For the text-containing cell, return its midpoint in (x, y) coordinate format. 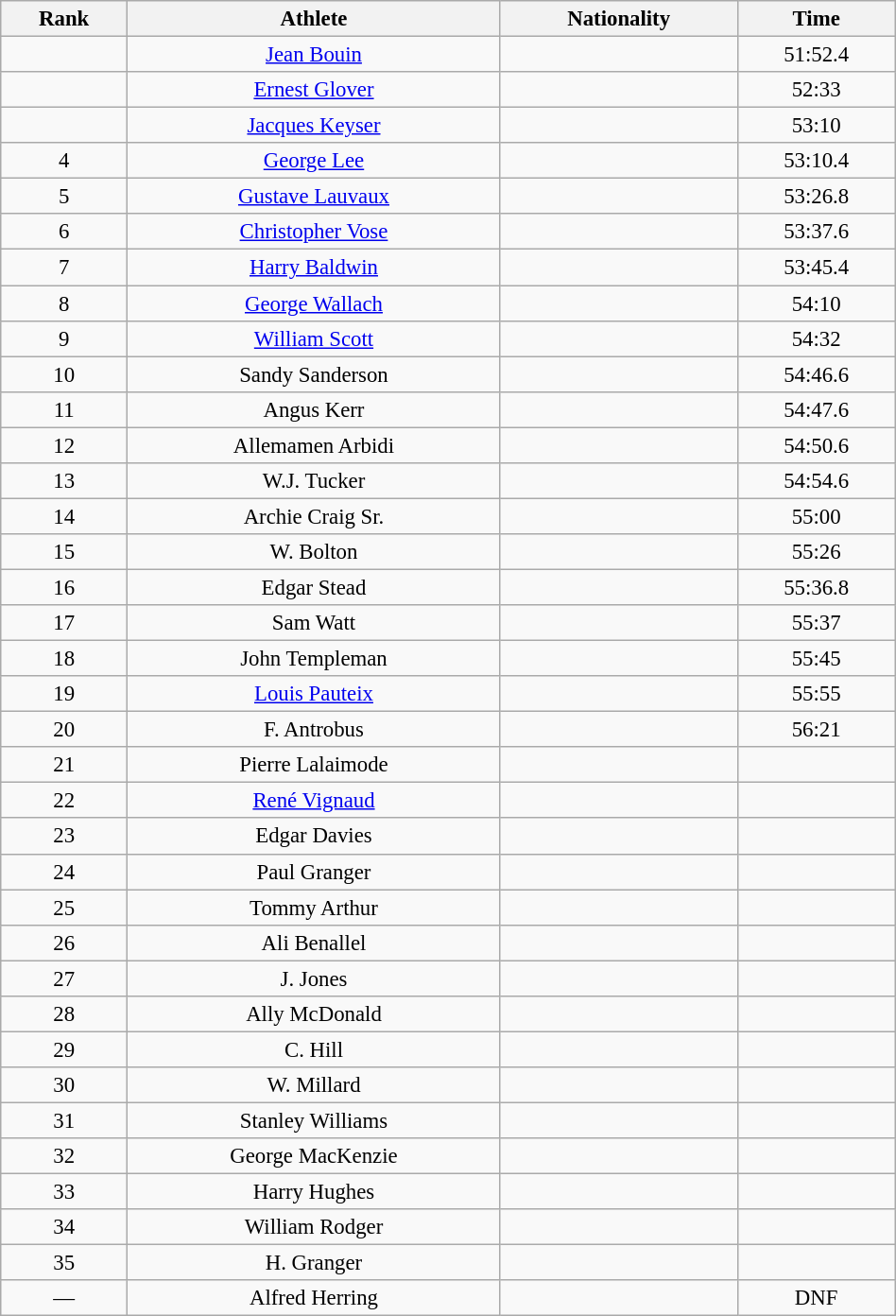
George MacKenzie (314, 1156)
54:50.6 (817, 445)
21 (64, 765)
Stanley Williams (314, 1120)
54:46.6 (817, 374)
6 (64, 232)
51:52.4 (817, 55)
23 (64, 837)
4 (64, 161)
Ernest Glover (314, 90)
William Rodger (314, 1227)
René Vignaud (314, 801)
15 (64, 552)
Sam Watt (314, 623)
55:26 (817, 552)
William Scott (314, 338)
18 (64, 659)
7 (64, 268)
Alfred Herring (314, 1298)
Jacques Keyser (314, 126)
Harry Baldwin (314, 268)
20 (64, 730)
17 (64, 623)
Jean Bouin (314, 55)
DNF (817, 1298)
John Templeman (314, 659)
32 (64, 1156)
10 (64, 374)
Pierre Lalaimode (314, 765)
Tommy Arthur (314, 908)
14 (64, 516)
55:36.8 (817, 587)
George Wallach (314, 303)
8 (64, 303)
Edgar Stead (314, 587)
54:47.6 (817, 409)
Sandy Sanderson (314, 374)
34 (64, 1227)
W.J. Tucker (314, 481)
29 (64, 1049)
54:32 (817, 338)
Allemamen Arbidi (314, 445)
Ally McDonald (314, 1014)
53:37.6 (817, 232)
35 (64, 1263)
Time (817, 19)
24 (64, 872)
54:10 (817, 303)
Rank (64, 19)
Louis Pauteix (314, 694)
25 (64, 908)
56:21 (817, 730)
Edgar Davies (314, 837)
53:10 (817, 126)
9 (64, 338)
55:55 (817, 694)
53:26.8 (817, 197)
13 (64, 481)
Archie Craig Sr. (314, 516)
Christopher Vose (314, 232)
12 (64, 445)
33 (64, 1192)
16 (64, 587)
C. Hill (314, 1049)
53:10.4 (817, 161)
F. Antrobus (314, 730)
Ali Benallel (314, 943)
55:37 (817, 623)
53:45.4 (817, 268)
Paul Granger (314, 872)
Harry Hughes (314, 1192)
27 (64, 978)
31 (64, 1120)
Athlete (314, 19)
W. Millard (314, 1085)
5 (64, 197)
Gustave Lauvaux (314, 197)
J. Jones (314, 978)
52:33 (817, 90)
— (64, 1298)
55:00 (817, 516)
22 (64, 801)
26 (64, 943)
54:54.6 (817, 481)
W. Bolton (314, 552)
30 (64, 1085)
19 (64, 694)
28 (64, 1014)
George Lee (314, 161)
Nationality (618, 19)
11 (64, 409)
55:45 (817, 659)
H. Granger (314, 1263)
Angus Kerr (314, 409)
